Locate the cell with the specified text and output its (X, Y) center coordinate. 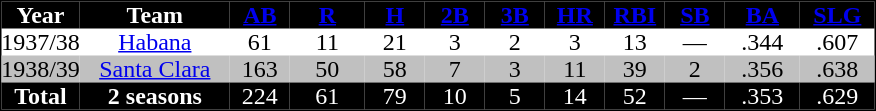
13 (635, 42)
2B (455, 16)
Team (155, 16)
SB (695, 16)
.607 (838, 42)
79 (395, 96)
5 (515, 96)
50 (328, 70)
Year (40, 16)
52 (635, 96)
224 (260, 96)
RBI (635, 16)
SLG (838, 16)
2 seasons (155, 96)
Total (40, 96)
.353 (762, 96)
10 (455, 96)
163 (260, 70)
BA (762, 16)
.344 (762, 42)
3B (515, 16)
.356 (762, 70)
Santa Clara (155, 70)
1938/39 (40, 70)
.638 (838, 70)
R (328, 16)
39 (635, 70)
21 (395, 42)
HR (575, 16)
Habana (155, 42)
14 (575, 96)
58 (395, 70)
AB (260, 16)
1937/38 (40, 42)
7 (455, 70)
H (395, 16)
.629 (838, 96)
